Return [X, Y] of the center of cell containing provided text 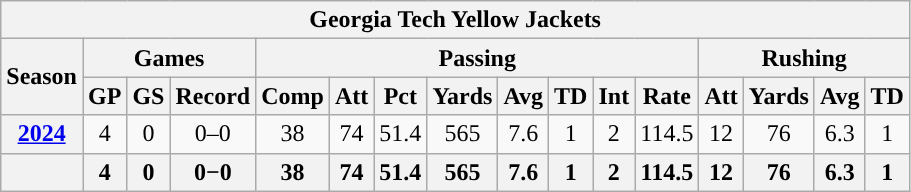
Rushing [804, 58]
2024 [42, 134]
GP [104, 96]
Rate [667, 96]
Georgia Tech Yellow Jackets [456, 20]
0−0 [213, 172]
Comp [293, 96]
Passing [478, 58]
0–0 [213, 134]
Games [168, 58]
Record [213, 96]
Int [614, 96]
GS [148, 96]
Pct [400, 96]
Season [42, 77]
